Pinpoint the cell where the given text exists, returning its (X, Y) midpoint coordinate. 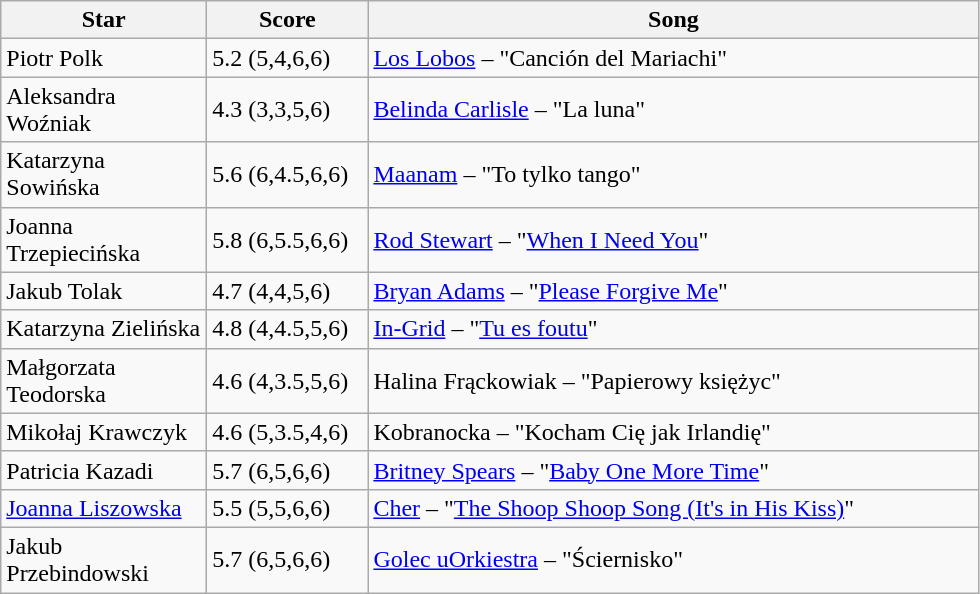
In-Grid – "Tu es foutu" (674, 329)
4.3 (3,3,5,6) (288, 110)
Song (674, 20)
Golec uOrkiestra – "Ściernisko" (674, 560)
Jakub Tolak (104, 291)
4.7 (4,4,5,6) (288, 291)
Jakub Przebindowski (104, 560)
Patricia Kazadi (104, 470)
Rod Stewart – "When I Need You" (674, 240)
Halina Frąckowiak – "Papierowy księżyc" (674, 380)
Joanna Liszowska (104, 508)
Los Lobos – "Canción del Mariachi" (674, 58)
Katarzyna Sowińska (104, 174)
Cher – "The Shoop Shoop Song (It's in His Kiss)" (674, 508)
Belinda Carlisle – "La luna" (674, 110)
5.6 (6,4.5,6,6) (288, 174)
4.6 (4,3.5,5,6) (288, 380)
Katarzyna Zielińska (104, 329)
Małgorzata Teodorska (104, 380)
Mikołaj Krawczyk (104, 432)
4.6 (5,3.5,4,6) (288, 432)
Star (104, 20)
Kobranocka – "Kocham Cię jak Irlandię" (674, 432)
Score (288, 20)
Piotr Polk (104, 58)
5.5 (5,5,6,6) (288, 508)
5.8 (6,5.5,6,6) (288, 240)
Britney Spears – "Baby One More Time" (674, 470)
Bryan Adams – "Please Forgive Me" (674, 291)
5.2 (5,4,6,6) (288, 58)
Joanna Trzepiecińska (104, 240)
Aleksandra Woźniak (104, 110)
4.8 (4,4.5,5,6) (288, 329)
Maanam – "To tylko tango" (674, 174)
